Detect which cell encompasses the target text, then output its (x, y) center coordinate. 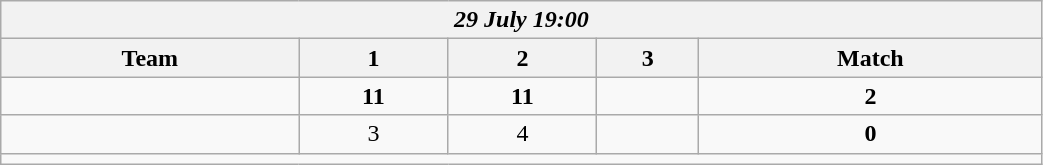
0 (870, 134)
1 (374, 58)
Match (870, 58)
Team (150, 58)
29 July 19:00 (522, 20)
4 (522, 134)
